For the text-containing cell, return its midpoint in [X, Y] coordinate format. 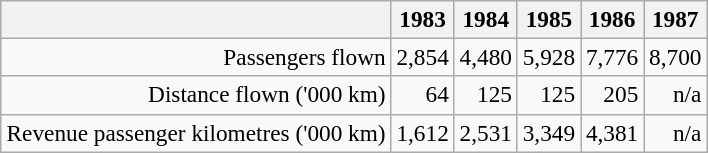
7,776 [612, 57]
3,349 [548, 133]
Passengers flown [196, 57]
1984 [486, 19]
2,531 [486, 133]
205 [612, 95]
8,700 [676, 57]
64 [422, 95]
1985 [548, 19]
1986 [612, 19]
5,928 [548, 57]
1987 [676, 19]
1983 [422, 19]
Distance flown ('000 km) [196, 95]
Revenue passenger kilometres ('000 km) [196, 133]
4,480 [486, 57]
4,381 [612, 133]
1,612 [422, 133]
2,854 [422, 57]
